Output the (X, Y) coordinate of the center of the cell containing the given text.  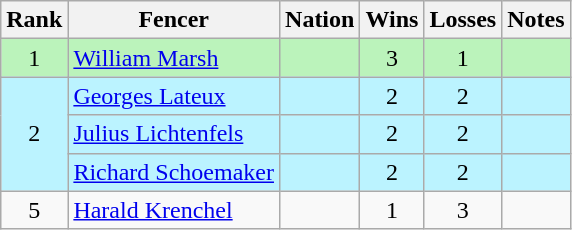
Rank (34, 20)
Notes (536, 20)
Wins (392, 20)
5 (34, 210)
Nation (320, 20)
Harald Krenchel (174, 210)
Georges Lateux (174, 96)
Fencer (174, 20)
Julius Lichtenfels (174, 134)
Richard Schoemaker (174, 172)
William Marsh (174, 58)
Losses (463, 20)
